Output the [x, y] coordinate of the center of the cell containing the given text.  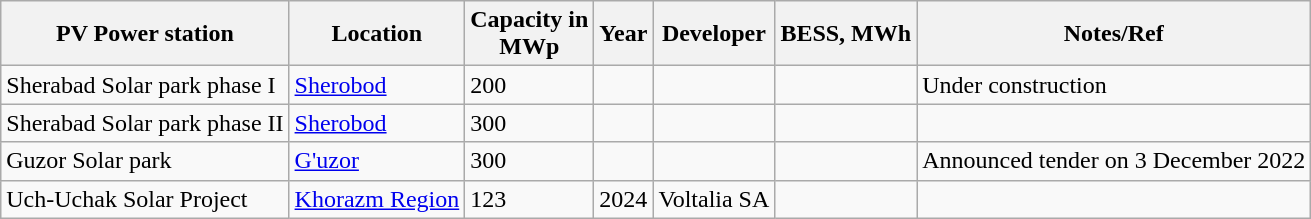
Guzor Solar park [145, 161]
Developer [714, 34]
BESS, MWh [846, 34]
Location [377, 34]
PV Power station [145, 34]
Voltalia SA [714, 199]
200 [530, 85]
Announced tender on 3 December 2022 [1114, 161]
Notes/Ref [1114, 34]
Sherabad Solar park phase I [145, 85]
Under construction [1114, 85]
123 [530, 199]
Sherabad Solar park phase II [145, 123]
Uch-Uchak Solar Project [145, 199]
Capacity inMWp [530, 34]
Khorazm Region [377, 199]
G'uzor [377, 161]
2024 [624, 199]
Year [624, 34]
